Return the (X, Y) coordinate for the center point of the cell that contains the specified text.  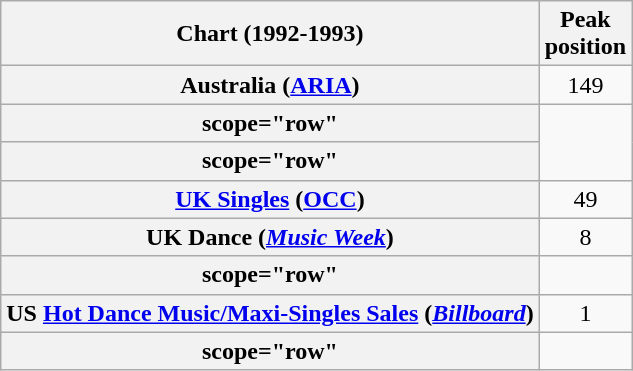
Chart (1992-1993) (270, 34)
UK Dance (Music Week) (270, 237)
US Hot Dance Music/Maxi-Singles Sales (Billboard) (270, 313)
8 (585, 237)
UK Singles (OCC) (270, 199)
1 (585, 313)
49 (585, 199)
Peak position (585, 34)
149 (585, 85)
Australia (ARIA) (270, 85)
